Detect which cell encompasses the target text, then output its [x, y] center coordinate. 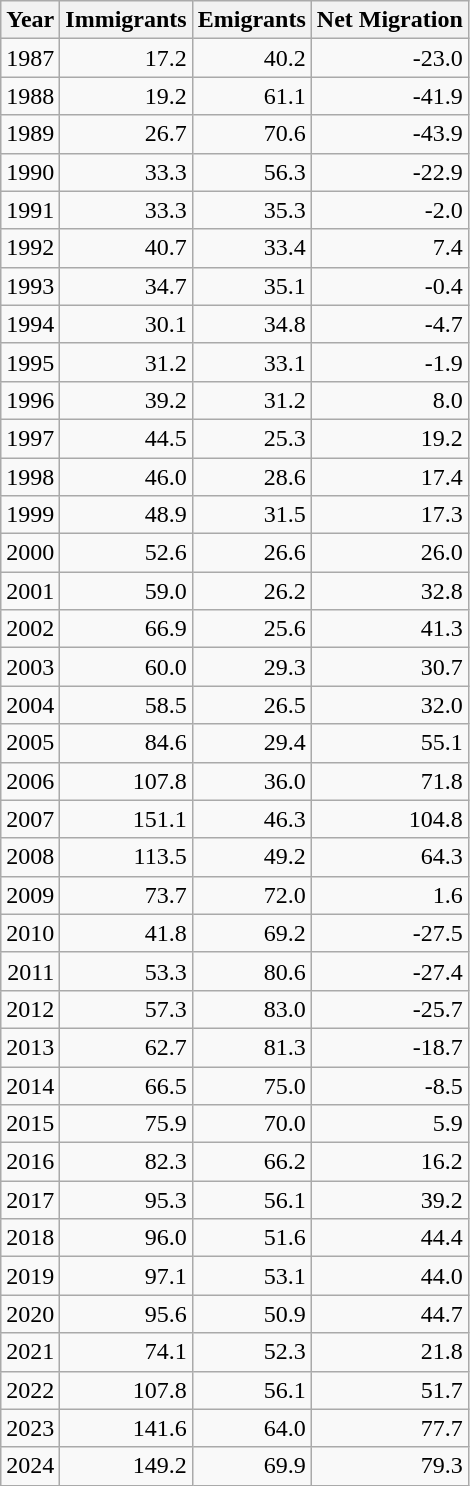
1996 [30, 400]
17.4 [390, 477]
2021 [30, 1352]
66.2 [252, 1162]
46.0 [126, 477]
62.7 [126, 1047]
-18.7 [390, 1047]
97.1 [126, 1276]
1987 [30, 58]
2024 [30, 1466]
52.3 [252, 1352]
34.7 [126, 286]
2020 [30, 1314]
33.4 [252, 248]
1.6 [390, 895]
73.7 [126, 895]
69.9 [252, 1466]
30.7 [390, 667]
-4.7 [390, 324]
74.1 [126, 1352]
53.1 [252, 1276]
25.6 [252, 629]
2018 [30, 1238]
36.0 [252, 781]
2023 [30, 1428]
2014 [30, 1085]
50.9 [252, 1314]
56.3 [252, 172]
96.0 [126, 1238]
75.9 [126, 1124]
141.6 [126, 1428]
70.6 [252, 134]
41.8 [126, 933]
2013 [30, 1047]
16.2 [390, 1162]
-22.9 [390, 172]
26.6 [252, 553]
32.8 [390, 591]
53.3 [126, 971]
2011 [30, 971]
Net Migration [390, 20]
40.2 [252, 58]
58.5 [126, 705]
26.0 [390, 553]
8.0 [390, 400]
5.9 [390, 1124]
21.8 [390, 1352]
79.3 [390, 1466]
44.4 [390, 1238]
51.6 [252, 1238]
66.5 [126, 1085]
95.3 [126, 1200]
1992 [30, 248]
104.8 [390, 819]
52.6 [126, 553]
31.5 [252, 515]
2009 [30, 895]
35.3 [252, 210]
17.2 [126, 58]
-0.4 [390, 286]
2004 [30, 705]
2022 [30, 1390]
2001 [30, 591]
17.3 [390, 515]
44.7 [390, 1314]
2012 [30, 1009]
69.2 [252, 933]
84.6 [126, 743]
64.3 [390, 857]
1994 [30, 324]
2016 [30, 1162]
-43.9 [390, 134]
66.9 [126, 629]
28.6 [252, 477]
2002 [30, 629]
72.0 [252, 895]
Year [30, 20]
-27.4 [390, 971]
30.1 [126, 324]
41.3 [390, 629]
151.1 [126, 819]
1988 [30, 96]
64.0 [252, 1428]
2015 [30, 1124]
95.6 [126, 1314]
1999 [30, 515]
-2.0 [390, 210]
26.2 [252, 591]
57.3 [126, 1009]
51.7 [390, 1390]
81.3 [252, 1047]
35.1 [252, 286]
61.1 [252, 96]
44.5 [126, 438]
26.5 [252, 705]
-1.9 [390, 362]
2007 [30, 819]
34.8 [252, 324]
2019 [30, 1276]
1990 [30, 172]
Emigrants [252, 20]
49.2 [252, 857]
29.3 [252, 667]
7.4 [390, 248]
32.0 [390, 705]
80.6 [252, 971]
40.7 [126, 248]
2005 [30, 743]
1997 [30, 438]
2010 [30, 933]
-25.7 [390, 1009]
-23.0 [390, 58]
2006 [30, 781]
Immigrants [126, 20]
2008 [30, 857]
1991 [30, 210]
83.0 [252, 1009]
29.4 [252, 743]
26.7 [126, 134]
1995 [30, 362]
-8.5 [390, 1085]
1989 [30, 134]
1998 [30, 477]
149.2 [126, 1466]
75.0 [252, 1085]
33.1 [252, 362]
55.1 [390, 743]
46.3 [252, 819]
25.3 [252, 438]
2003 [30, 667]
71.8 [390, 781]
-27.5 [390, 933]
77.7 [390, 1428]
44.0 [390, 1276]
48.9 [126, 515]
2000 [30, 553]
-41.9 [390, 96]
113.5 [126, 857]
59.0 [126, 591]
2017 [30, 1200]
70.0 [252, 1124]
1993 [30, 286]
82.3 [126, 1162]
60.0 [126, 667]
